Detect which cell encompasses the target text, then output its [x, y] center coordinate. 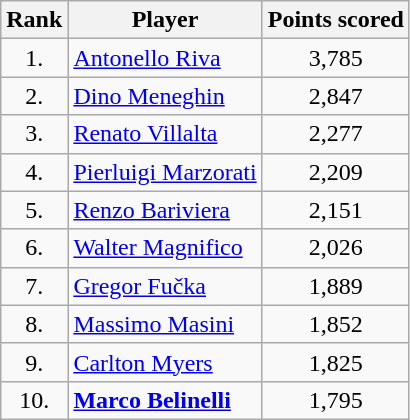
6. [34, 248]
8. [34, 324]
2,151 [336, 210]
Marco Belinelli [165, 400]
4. [34, 172]
2,209 [336, 172]
Points scored [336, 20]
9. [34, 362]
Carlton Myers [165, 362]
5. [34, 210]
Antonello Riva [165, 58]
1. [34, 58]
Renato Villalta [165, 134]
Rank [34, 20]
Dino Meneghin [165, 96]
Player [165, 20]
2. [34, 96]
7. [34, 286]
1,852 [336, 324]
Pierluigi Marzorati [165, 172]
Walter Magnifico [165, 248]
2,277 [336, 134]
1,889 [336, 286]
1,795 [336, 400]
Massimo Masini [165, 324]
Renzo Bariviera [165, 210]
2,847 [336, 96]
3. [34, 134]
3,785 [336, 58]
2,026 [336, 248]
1,825 [336, 362]
Gregor Fučka [165, 286]
10. [34, 400]
